Provide the [X, Y] coordinate of the cell's center where the given text is located.  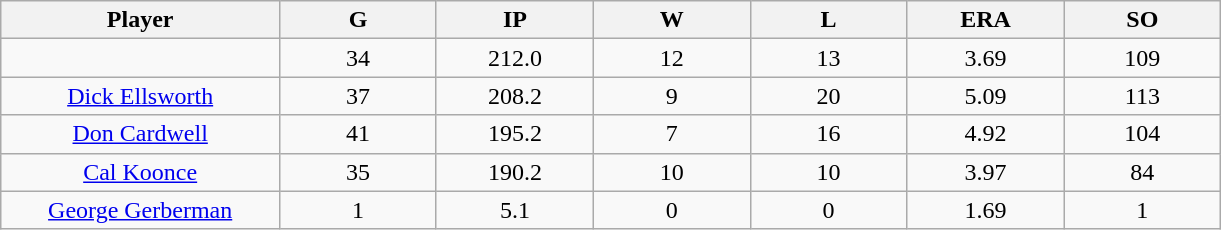
4.92 [986, 134]
190.2 [514, 172]
G [358, 20]
104 [1142, 134]
12 [672, 58]
37 [358, 96]
9 [672, 96]
3.97 [986, 172]
195.2 [514, 134]
W [672, 20]
George Gerberman [140, 210]
ERA [986, 20]
16 [828, 134]
13 [828, 58]
5.09 [986, 96]
Cal Koonce [140, 172]
1.69 [986, 210]
7 [672, 134]
Don Cardwell [140, 134]
3.69 [986, 58]
Dick Ellsworth [140, 96]
IP [514, 20]
212.0 [514, 58]
34 [358, 58]
L [828, 20]
SO [1142, 20]
Player [140, 20]
41 [358, 134]
20 [828, 96]
113 [1142, 96]
5.1 [514, 210]
208.2 [514, 96]
109 [1142, 58]
84 [1142, 172]
35 [358, 172]
